From the cell containing the given text, extract its center point as (x, y) coordinate. 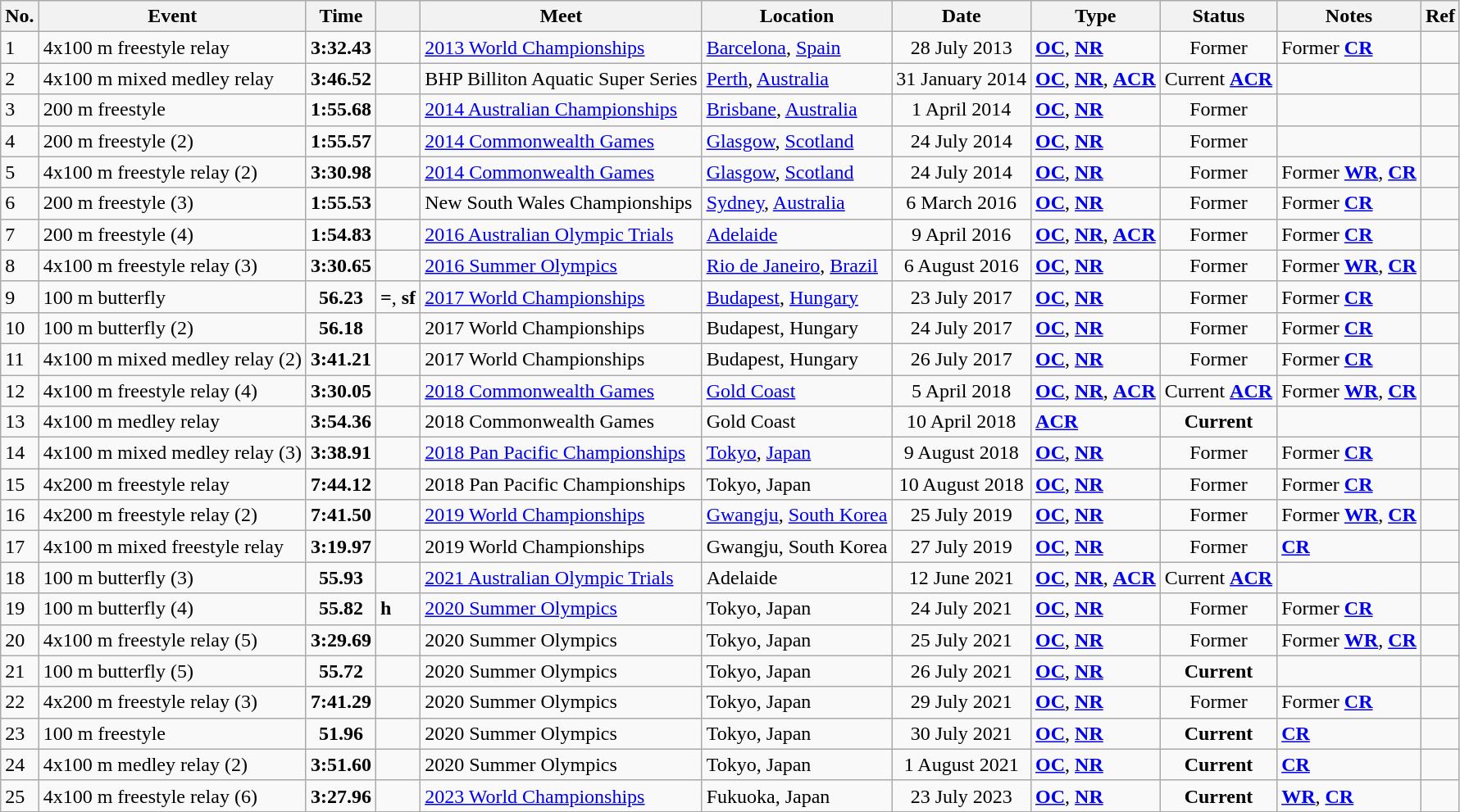
14 (20, 453)
4x100 m mixed medley relay (3) (172, 453)
4x100 m mixed medley relay (172, 79)
200 m freestyle (3) (172, 203)
10 (20, 328)
Type (1096, 16)
25 July 2019 (962, 515)
6 March 2016 (962, 203)
11 (20, 359)
2021 Australian Olympic Trials (562, 578)
4x100 m medley relay (2) (172, 764)
1 August 2021 (962, 764)
200 m freestyle (4) (172, 234)
7 (20, 234)
3:30.98 (341, 172)
15 (20, 484)
56.18 (341, 328)
4x100 m freestyle relay (3) (172, 265)
2023 World Championships (562, 796)
4x100 m freestyle relay (5) (172, 640)
23 July 2023 (962, 796)
100 m butterfly (5) (172, 671)
Fukuoka, Japan (797, 796)
Perth, Australia (797, 79)
55.93 (341, 578)
WR, CR (1349, 796)
1:55.57 (341, 141)
4x100 m freestyle relay (6) (172, 796)
55.72 (341, 671)
BHP Billiton Aquatic Super Series (562, 79)
3:54.36 (341, 422)
4x200 m freestyle relay (172, 484)
Brisbane, Australia (797, 110)
Location (797, 16)
29 July 2021 (962, 702)
2016 Australian Olympic Trials (562, 234)
25 (20, 796)
28 July 2013 (962, 48)
1:55.68 (341, 110)
3:46.52 (341, 79)
10 April 2018 (962, 422)
3:38.91 (341, 453)
8 (20, 265)
200 m freestyle (2) (172, 141)
51.96 (341, 733)
25 July 2021 (962, 640)
7:41.50 (341, 515)
55.82 (341, 609)
New South Wales Championships (562, 203)
2014 Australian Championships (562, 110)
1:54.83 (341, 234)
30 July 2021 (962, 733)
3:29.69 (341, 640)
Ref (1440, 16)
200 m freestyle (172, 110)
3:19.97 (341, 547)
Time (341, 16)
23 (20, 733)
4 (20, 141)
3:30.05 (341, 391)
9 August 2018 (962, 453)
56.23 (341, 297)
19 (20, 609)
Status (1218, 16)
2016 Summer Olympics (562, 265)
12 (20, 391)
1 April 2014 (962, 110)
13 (20, 422)
21 (20, 671)
100 m butterfly (3) (172, 578)
20 (20, 640)
2 (20, 79)
4x100 m freestyle relay (172, 48)
7:44.12 (341, 484)
10 August 2018 (962, 484)
12 June 2021 (962, 578)
4x100 m freestyle relay (4) (172, 391)
1 (20, 48)
3:41.21 (341, 359)
3:51.60 (341, 764)
24 July 2017 (962, 328)
5 (20, 172)
6 August 2016 (962, 265)
26 July 2021 (962, 671)
1:55.53 (341, 203)
23 July 2017 (962, 297)
h (398, 609)
4x100 m mixed medley relay (2) (172, 359)
2013 World Championships (562, 48)
26 July 2017 (962, 359)
24 July 2021 (962, 609)
Sydney, Australia (797, 203)
9 (20, 297)
3:30.65 (341, 265)
4x100 m medley relay (172, 422)
5 April 2018 (962, 391)
3:27.96 (341, 796)
3:32.43 (341, 48)
4x100 m freestyle relay (2) (172, 172)
24 (20, 764)
100 m butterfly (172, 297)
Event (172, 16)
Meet (562, 16)
100 m freestyle (172, 733)
9 April 2016 (962, 234)
4x200 m freestyle relay (3) (172, 702)
Rio de Janeiro, Brazil (797, 265)
6 (20, 203)
22 (20, 702)
4x200 m freestyle relay (2) (172, 515)
18 (20, 578)
4x100 m mixed freestyle relay (172, 547)
ACR (1096, 422)
31 January 2014 (962, 79)
16 (20, 515)
17 (20, 547)
7:41.29 (341, 702)
3 (20, 110)
100 m butterfly (4) (172, 609)
Notes (1349, 16)
=, sf (398, 297)
27 July 2019 (962, 547)
Date (962, 16)
Barcelona, Spain (797, 48)
No. (20, 16)
100 m butterfly (2) (172, 328)
